Search for the cell housing the specified text and yield its [X, Y] center coordinate. 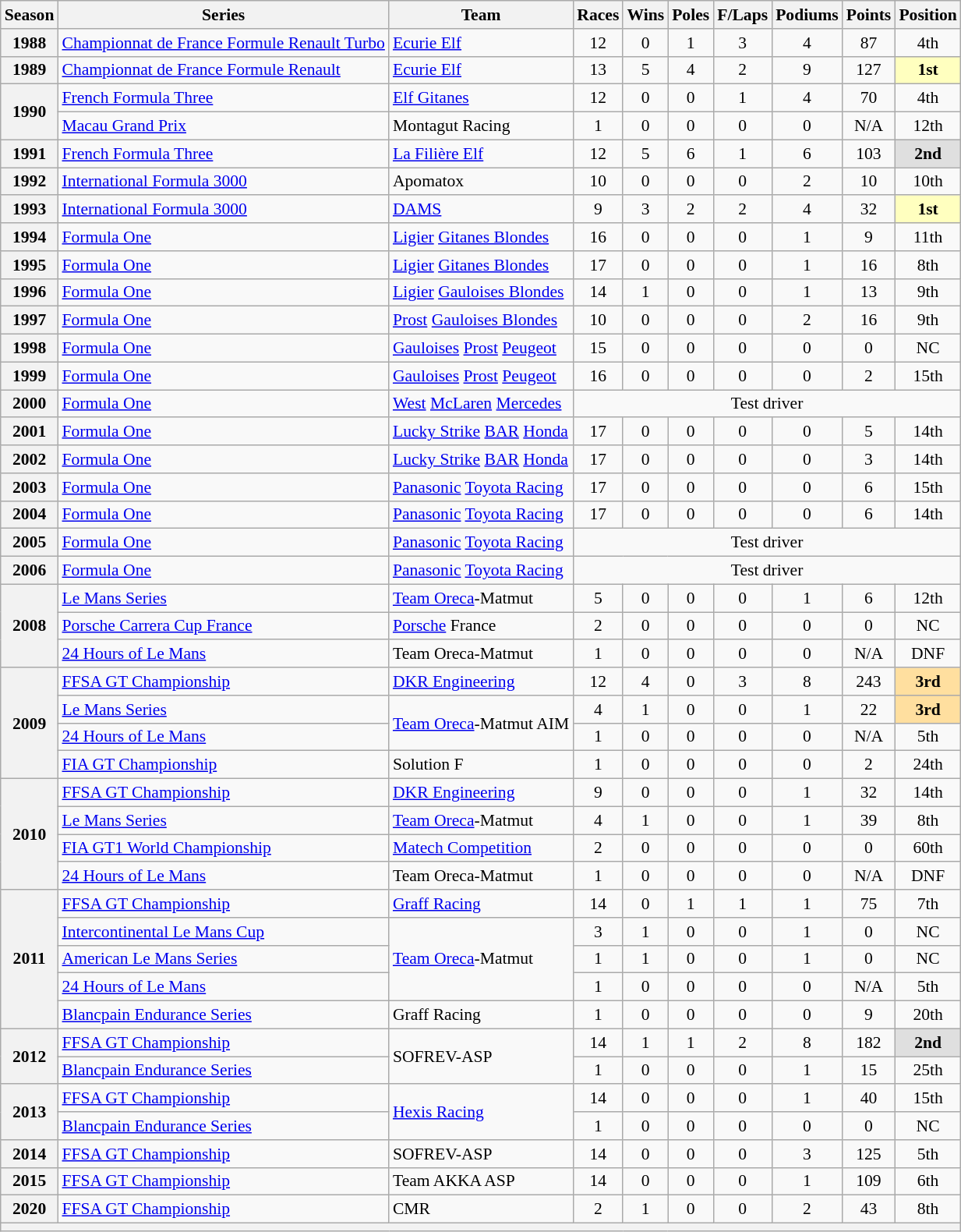
1991 [30, 154]
Championnat de France Formule Renault [223, 70]
La Filière Elf [481, 154]
1997 [30, 320]
Porsche France [481, 626]
2004 [30, 515]
2000 [30, 404]
American Le Mans Series [223, 959]
2001 [30, 432]
1988 [30, 43]
2005 [30, 543]
60th [927, 848]
40 [869, 1099]
Series [223, 15]
Position [927, 15]
243 [869, 681]
Apomatox [481, 182]
127 [869, 70]
Races [598, 15]
2002 [30, 459]
103 [869, 154]
75 [869, 904]
Hexis Racing [481, 1112]
Porsche Carrera Cup France [223, 626]
70 [869, 98]
Podiums [807, 15]
Team Oreca-Matmut AIM [481, 724]
Intercontinental Le Mans Cup [223, 932]
2014 [30, 1154]
1994 [30, 237]
125 [869, 1154]
39 [869, 820]
F/Laps [742, 15]
11th [927, 237]
1996 [30, 292]
43 [869, 1209]
Montagut Racing [481, 126]
CMR [481, 1209]
1989 [30, 70]
Solution F [481, 765]
Points [869, 15]
FIA GT1 World Championship [223, 848]
20th [927, 1015]
24th [927, 765]
FIA GT Championship [223, 765]
Championnat de France Formule Renault Turbo [223, 43]
22 [869, 710]
2020 [30, 1209]
Season [30, 15]
109 [869, 1181]
1990 [30, 112]
6th [927, 1181]
West McLaren Mercedes [481, 404]
2006 [30, 571]
2009 [30, 723]
2012 [30, 1056]
Matech Competition [481, 848]
Elf Gitanes [481, 98]
Ligier Gauloises Blondes [481, 292]
2008 [30, 625]
2011 [30, 959]
2010 [30, 834]
1993 [30, 210]
7th [927, 904]
1995 [30, 265]
DAMS [481, 210]
10th [927, 182]
2003 [30, 487]
Macau Grand Prix [223, 126]
2013 [30, 1112]
Wins [645, 15]
Team AKKA ASP [481, 1181]
1998 [30, 349]
Team [481, 15]
2015 [30, 1181]
87 [869, 43]
182 [869, 1043]
Prost Gauloises Blondes [481, 320]
Poles [691, 15]
1999 [30, 376]
25th [927, 1071]
1992 [30, 182]
